Pinpoint the cell where the given text exists, returning its (x, y) midpoint coordinate. 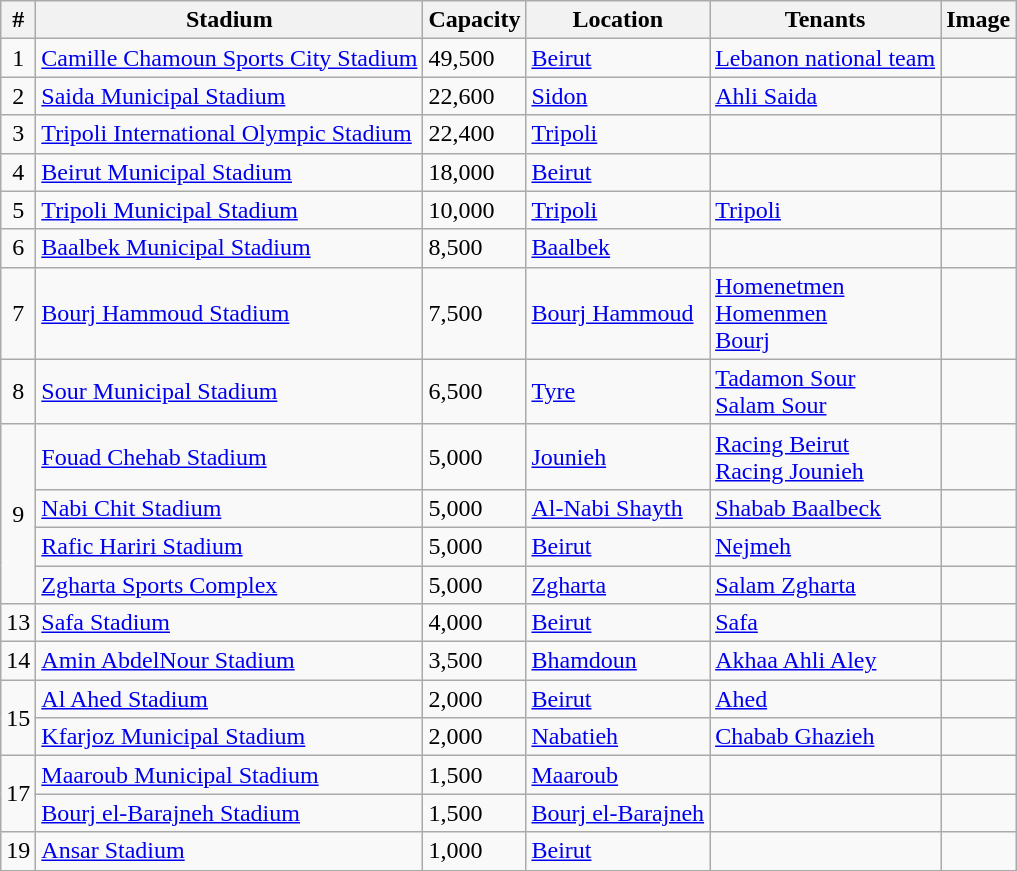
Bourj Hammoud (618, 313)
Maaroub (618, 775)
15 (18, 718)
Nabatieh (618, 737)
2 (18, 96)
Fouad Chehab Stadium (230, 456)
Stadium (230, 20)
Safa Stadium (230, 623)
13 (18, 623)
Zgharta Sports Complex (230, 585)
49,500 (474, 58)
Safa (826, 623)
9 (18, 514)
Akhaa Ahli Aley (826, 661)
Camille Chamoun Sports City Stadium (230, 58)
8,500 (474, 248)
4,000 (474, 623)
Al-Nabi Shayth (618, 508)
Baalbek Municipal Stadium (230, 248)
7 (18, 313)
1 (18, 58)
HomenetmenHomenmenBourj (826, 313)
Maaroub Municipal Stadium (230, 775)
Sidon (618, 96)
7,500 (474, 313)
Shabab Baalbeck (826, 508)
Ahed (826, 699)
Nejmeh (826, 546)
4 (18, 172)
Bhamdoun (618, 661)
22,400 (474, 134)
Bourj el-Barajneh (618, 813)
17 (18, 794)
3 (18, 134)
Amin AbdelNour Stadium (230, 661)
22,600 (474, 96)
5 (18, 210)
Tyre (618, 392)
Tripoli International Olympic Stadium (230, 134)
Baalbek (618, 248)
Tripoli Municipal Stadium (230, 210)
8 (18, 392)
Capacity (474, 20)
Chabab Ghazieh (826, 737)
Tadamon SourSalam Sour (826, 392)
Jounieh (618, 456)
10,000 (474, 210)
Ahli Saida (826, 96)
6,500 (474, 392)
Bourj el-Barajneh Stadium (230, 813)
14 (18, 661)
Kfarjoz Municipal Stadium (230, 737)
Racing BeirutRacing Jounieh (826, 456)
3,500 (474, 661)
Ansar Stadium (230, 851)
Location (618, 20)
Nabi Chit Stadium (230, 508)
Al Ahed Stadium (230, 699)
Tenants (826, 20)
1,000 (474, 851)
19 (18, 851)
Salam Zgharta (826, 585)
Rafic Hariri Stadium (230, 546)
Saida Municipal Stadium (230, 96)
18,000 (474, 172)
Sour Municipal Stadium (230, 392)
Beirut Municipal Stadium (230, 172)
6 (18, 248)
Bourj Hammoud Stadium (230, 313)
Zgharta (618, 585)
Lebanon national team (826, 58)
Image (978, 20)
# (18, 20)
